Extract the (X, Y) coordinate from the center of the cell holding the provided text.  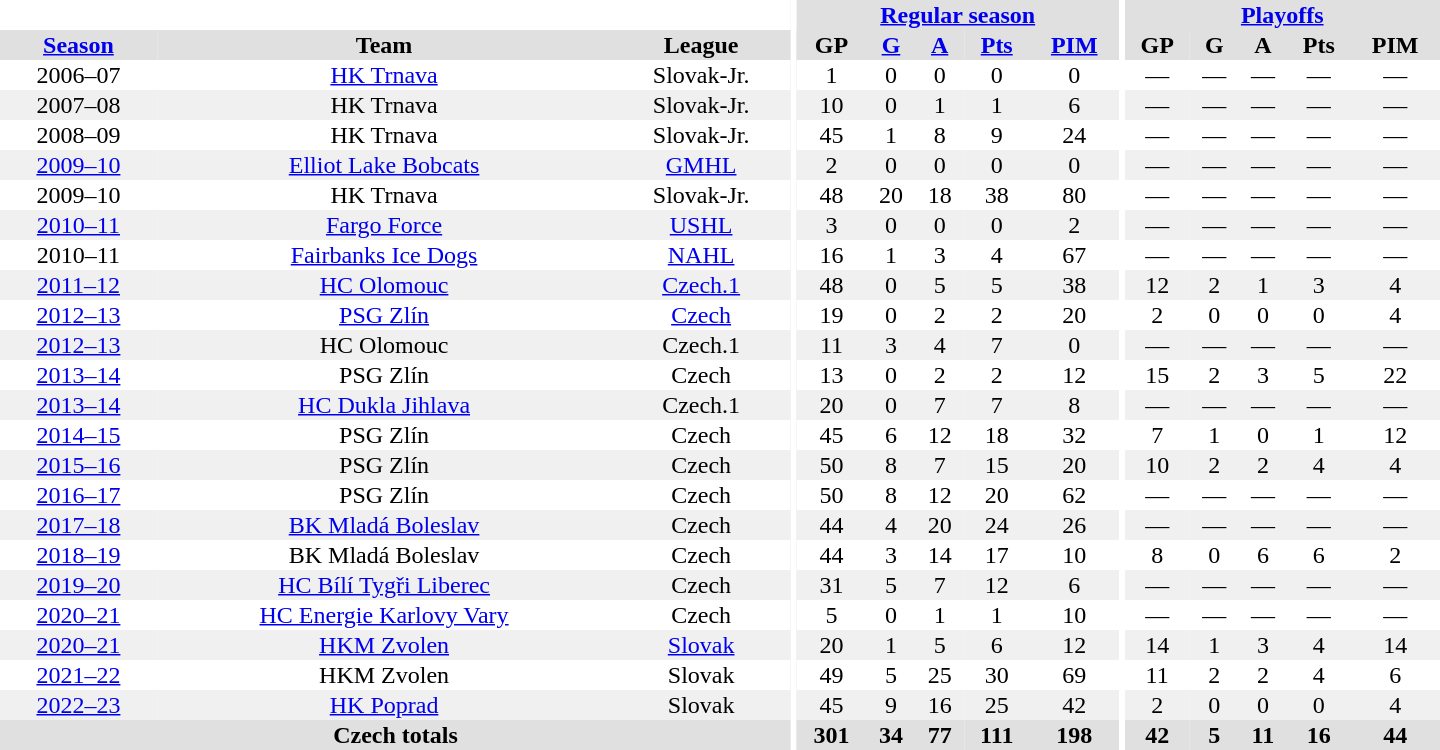
22 (1395, 375)
2021–22 (78, 675)
67 (1074, 255)
Regular season (958, 15)
49 (831, 675)
Season (78, 45)
HK Poprad (384, 705)
2022–23 (78, 705)
2014–15 (78, 435)
Czech totals (396, 735)
2017–18 (78, 525)
30 (997, 675)
NAHL (701, 255)
2016–17 (78, 495)
HC Dukla Jihlava (384, 405)
31 (831, 585)
69 (1074, 675)
111 (997, 735)
2007–08 (78, 105)
2015–16 (78, 465)
17 (997, 555)
301 (831, 735)
Team (384, 45)
2018–19 (78, 555)
77 (940, 735)
19 (831, 315)
Playoffs (1282, 15)
2006–07 (78, 75)
Elliot Lake Bobcats (384, 165)
2008–09 (78, 135)
Fairbanks Ice Dogs (384, 255)
62 (1074, 495)
32 (1074, 435)
Fargo Force (384, 225)
2011–12 (78, 285)
2019–20 (78, 585)
198 (1074, 735)
USHL (701, 225)
80 (1074, 195)
26 (1074, 525)
HC Energie Karlovy Vary (384, 615)
13 (831, 375)
HC Bílí Tygři Liberec (384, 585)
League (701, 45)
34 (892, 735)
GMHL (701, 165)
